Find where the given text appears and provide that cell's center as [x, y] coordinate. 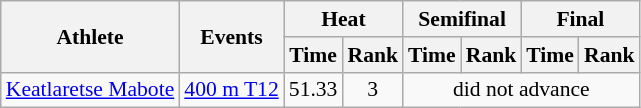
51.33 [314, 90]
Athlete [90, 36]
Heat [344, 19]
Keatlaretse Mabote [90, 90]
Semifinal [462, 19]
Events [231, 36]
Final [580, 19]
did not advance [521, 90]
400 m T12 [231, 90]
3 [372, 90]
